Provide the (X, Y) coordinate of the cell's center where the given text is located.  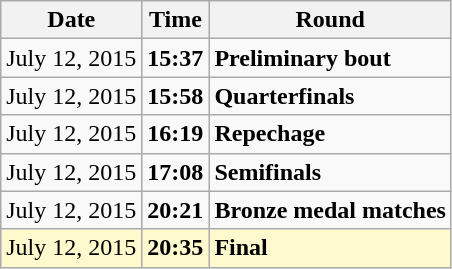
15:58 (176, 96)
Date (72, 20)
20:35 (176, 248)
17:08 (176, 172)
Time (176, 20)
20:21 (176, 210)
Repechage (330, 134)
Quarterfinals (330, 96)
Semifinals (330, 172)
15:37 (176, 58)
Bronze medal matches (330, 210)
Round (330, 20)
Final (330, 248)
Preliminary bout (330, 58)
16:19 (176, 134)
